Identify which cell holds the provided text, then report its [X, Y] central coordinate. 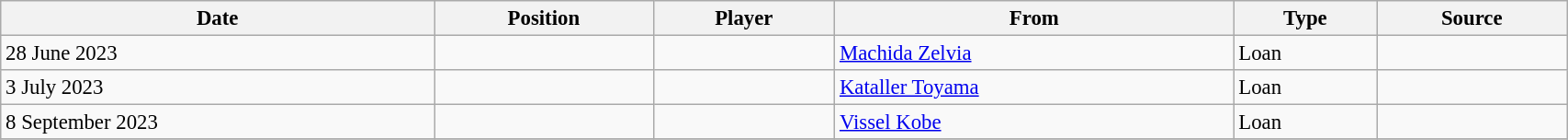
Kataller Toyama [1034, 87]
Source [1472, 18]
Machida Zelvia [1034, 53]
Type [1305, 18]
Player [744, 18]
8 September 2023 [218, 122]
Position [544, 18]
28 June 2023 [218, 53]
3 July 2023 [218, 87]
From [1034, 18]
Vissel Kobe [1034, 122]
Date [218, 18]
